Output the [X, Y] coordinate of the center of the cell containing the given text.  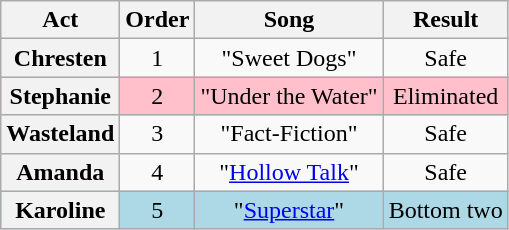
Stephanie [60, 96]
"Hollow Talk" [289, 172]
"Under the Water" [289, 96]
Karoline [60, 210]
Result [446, 20]
"Superstar" [289, 210]
4 [158, 172]
Amanda [60, 172]
Eliminated [446, 96]
Act [60, 20]
Song [289, 20]
5 [158, 210]
3 [158, 134]
2 [158, 96]
"Sweet Dogs" [289, 58]
Wasteland [60, 134]
Chresten [60, 58]
Order [158, 20]
1 [158, 58]
Bottom two [446, 210]
"Fact-Fiction" [289, 134]
